Return the [x, y] coordinate for the center point of the cell that contains the specified text.  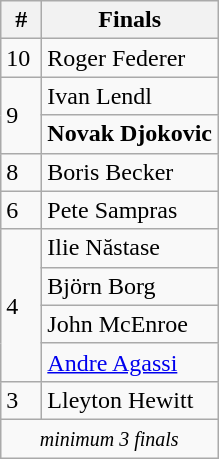
John McEnroe [130, 324]
Roger Federer [130, 58]
4 [22, 305]
3 [22, 400]
10 [22, 58]
Ivan Lendl [130, 96]
6 [22, 210]
Finals [130, 20]
Ilie Năstase [130, 248]
Boris Becker [130, 172]
Novak Djokovic [130, 134]
9 [22, 115]
minimum 3 finals [110, 438]
Björn Borg [130, 286]
# [22, 20]
Lleyton Hewitt [130, 400]
8 [22, 172]
Pete Sampras [130, 210]
Andre Agassi [130, 362]
